Scan for the cell matching the given text and deliver its [X, Y] coordinate at center. 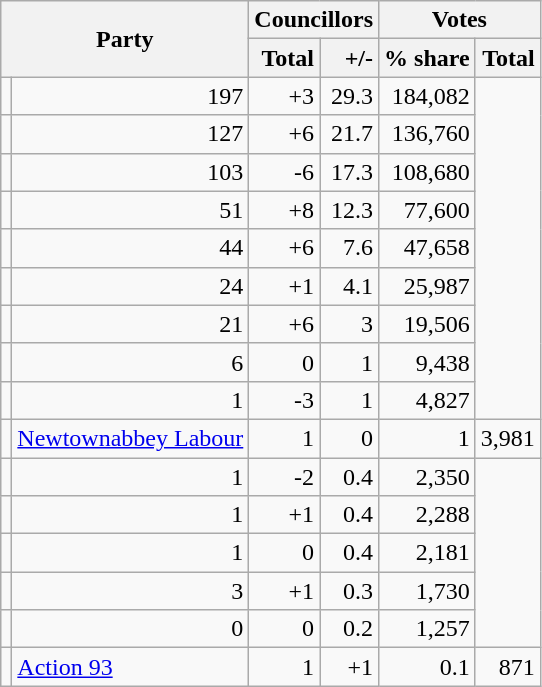
197 [130, 96]
4.1 [350, 286]
+/- [350, 58]
103 [130, 172]
21 [130, 324]
108,680 [428, 172]
19,506 [428, 324]
Party [125, 39]
77,600 [428, 210]
44 [130, 248]
0.2 [350, 629]
4,827 [428, 400]
21.7 [350, 134]
Newtownabbey Labour [130, 438]
-2 [284, 477]
0.3 [350, 591]
9,438 [428, 362]
2,181 [428, 553]
47,658 [428, 248]
871 [508, 667]
Action 93 [130, 667]
Councillors [314, 20]
127 [130, 134]
25,987 [428, 286]
12.3 [350, 210]
-3 [284, 400]
1,257 [428, 629]
-6 [284, 172]
% share [428, 58]
184,082 [428, 96]
+3 [284, 96]
51 [130, 210]
7.6 [350, 248]
+8 [284, 210]
0.1 [428, 667]
29.3 [350, 96]
6 [130, 362]
Votes [460, 20]
17.3 [350, 172]
2,350 [428, 477]
3,981 [508, 438]
2,288 [428, 515]
24 [130, 286]
1,730 [428, 591]
136,760 [428, 134]
